Find where the given text appears and provide that cell's center as (X, Y) coordinate. 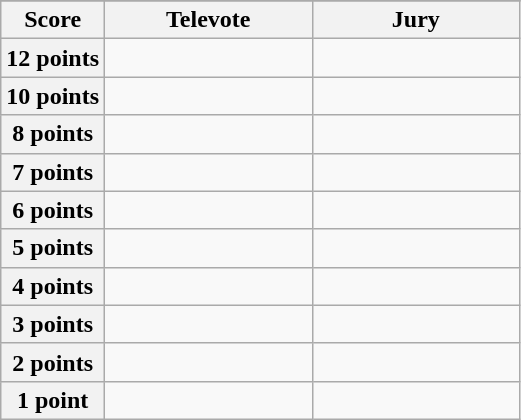
8 points (53, 134)
10 points (53, 96)
7 points (53, 172)
6 points (53, 210)
2 points (53, 362)
5 points (53, 248)
12 points (53, 58)
Jury (416, 20)
3 points (53, 324)
Televote (209, 20)
Score (53, 20)
4 points (53, 286)
1 point (53, 400)
